Locate the cell with the specified text and output its (x, y) center coordinate. 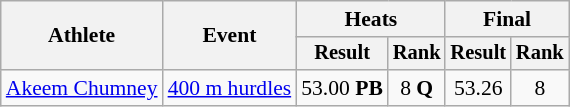
Final (506, 19)
400 m hurdles (230, 88)
Heats (370, 19)
53.00 PB (342, 88)
Athlete (82, 36)
8 (540, 88)
8 Q (417, 88)
53.26 (478, 88)
Event (230, 36)
Akeem Chumney (82, 88)
